Determine the (X, Y) coordinate at the center of the cell enclosing the given text.  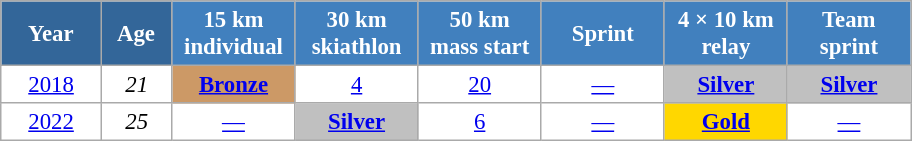
Team sprint (848, 34)
Sprint (602, 34)
Age (136, 34)
21 (136, 85)
Bronze (234, 85)
4 (356, 85)
2018 (52, 85)
50 km mass start (480, 34)
4 × 10 km relay (726, 34)
2022 (52, 122)
Year (52, 34)
30 km skiathlon (356, 34)
Gold (726, 122)
25 (136, 122)
20 (480, 85)
15 km individual (234, 34)
6 (480, 122)
